Identify which cell holds the provided text, then report its (X, Y) central coordinate. 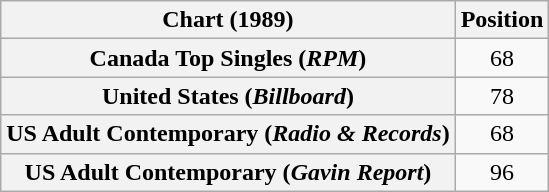
96 (502, 172)
Chart (1989) (228, 20)
78 (502, 96)
Canada Top Singles (RPM) (228, 58)
US Adult Contemporary (Radio & Records) (228, 134)
United States (Billboard) (228, 96)
Position (502, 20)
US Adult Contemporary (Gavin Report) (228, 172)
